Locate the cell with the specified text and output its (x, y) center coordinate. 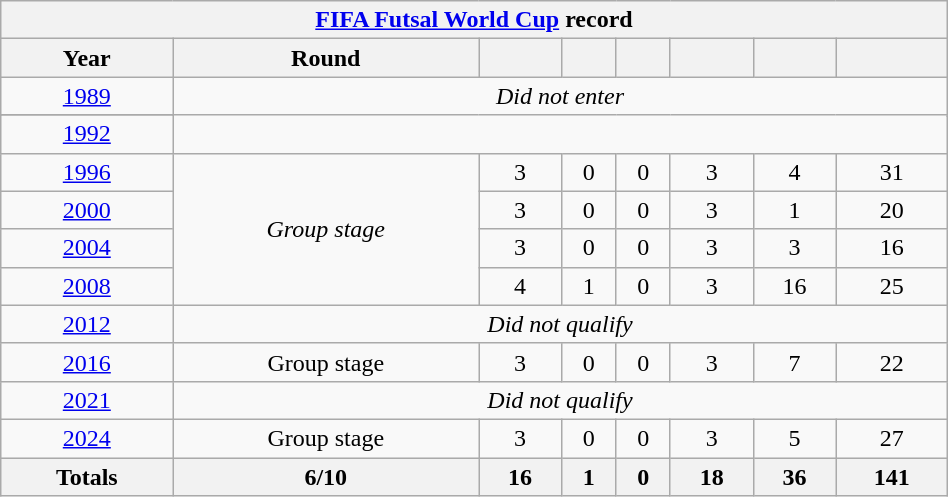
7 (794, 362)
5 (794, 438)
Round (326, 58)
2021 (87, 400)
6/10 (326, 477)
Year (87, 58)
Did not enter (560, 96)
2004 (87, 248)
1992 (87, 134)
Totals (87, 477)
18 (712, 477)
27 (892, 438)
1996 (87, 172)
141 (892, 477)
2000 (87, 210)
1989 (87, 96)
2016 (87, 362)
25 (892, 286)
20 (892, 210)
FIFA Futsal World Cup record (474, 20)
2012 (87, 324)
36 (794, 477)
2024 (87, 438)
31 (892, 172)
22 (892, 362)
2008 (87, 286)
